Return (X, Y) of the center of cell containing provided text 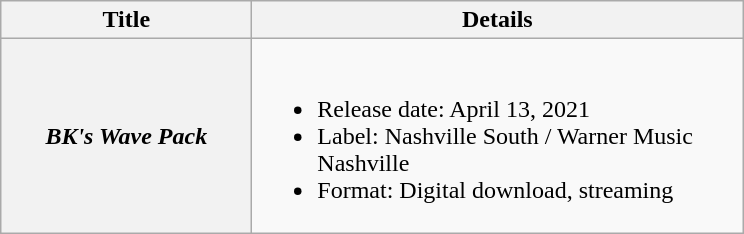
Release date: April 13, 2021Label: Nashville South / Warner Music NashvilleFormat: Digital download, streaming (498, 136)
BK's Wave Pack (126, 136)
Title (126, 20)
Details (498, 20)
